Determine the [X, Y] coordinate at the center of the cell enclosing the given text.  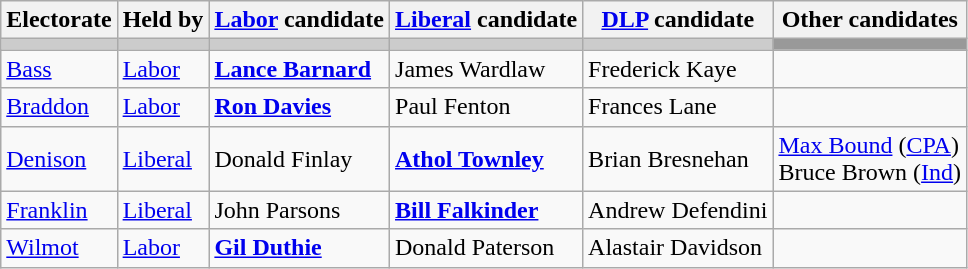
Bass [59, 69]
Gil Duthie [300, 248]
Andrew Defendini [678, 210]
Frederick Kaye [678, 69]
Other candidates [870, 20]
Bill Falkinder [486, 210]
Braddon [59, 107]
Ron Davies [300, 107]
Frances Lane [678, 107]
Max Bound (CPA)Bruce Brown (Ind) [870, 158]
Electorate [59, 20]
Alastair Davidson [678, 248]
Wilmot [59, 248]
Franklin [59, 210]
Labor candidate [300, 20]
Donald Finlay [300, 158]
Liberal candidate [486, 20]
Athol Townley [486, 158]
Lance Barnard [300, 69]
Donald Paterson [486, 248]
Denison [59, 158]
James Wardlaw [486, 69]
Held by [163, 20]
Brian Bresnehan [678, 158]
DLP candidate [678, 20]
Paul Fenton [486, 107]
John Parsons [300, 210]
